Find where the given text appears and provide that cell's center as (x, y) coordinate. 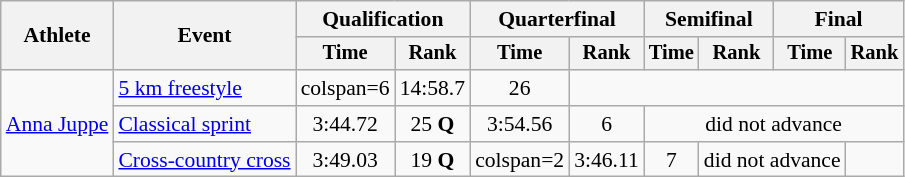
3:54.56 (520, 124)
Anna Juppe (58, 124)
Event (204, 36)
6 (606, 124)
3:44.72 (346, 124)
25 Q (432, 124)
did not advance (774, 124)
26 (520, 88)
Quarterfinal (557, 19)
5 km freestyle (204, 88)
Qualification (384, 19)
colspan=6 (346, 88)
Semifinal (709, 19)
Classical sprint (204, 124)
14:58.7 (432, 88)
Athlete (58, 36)
Final (838, 19)
